Output the [x, y] coordinate of the center of the cell containing the given text.  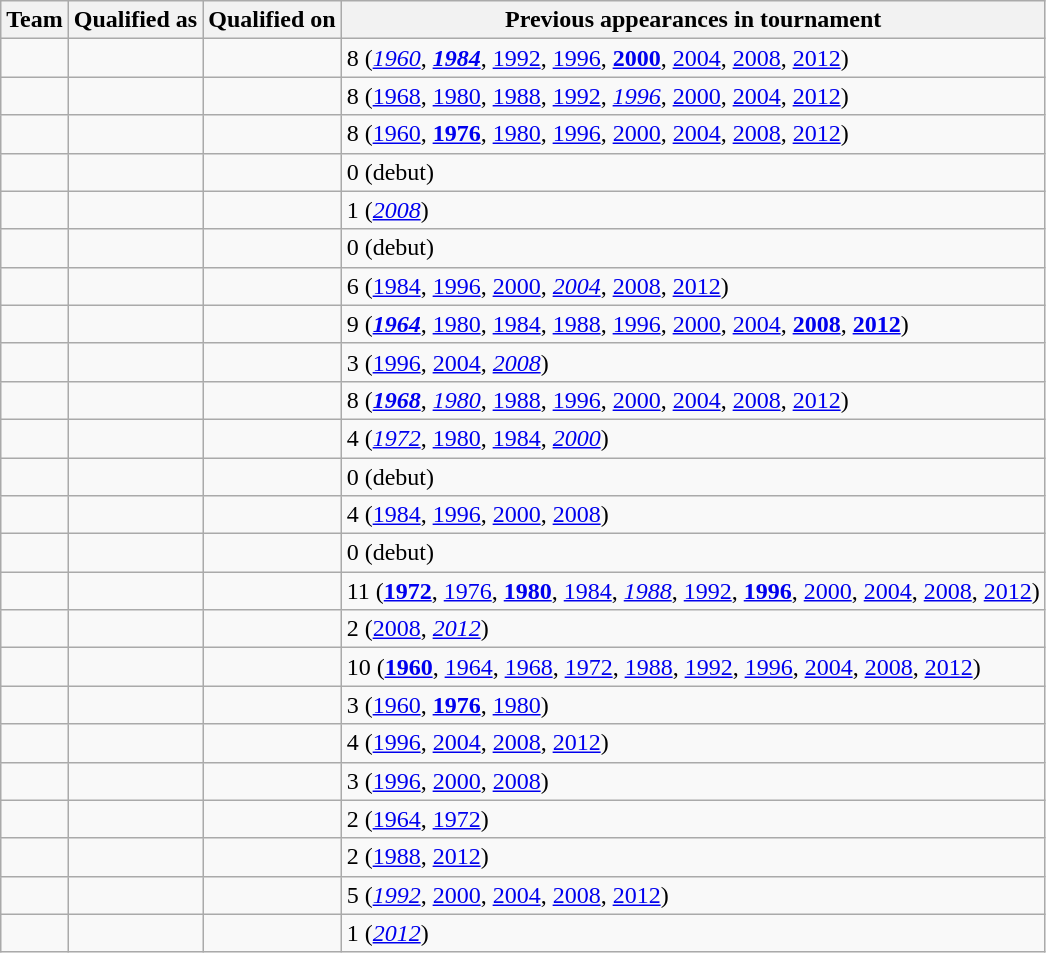
8 (1968, 1980, 1988, 1992, 1996, 2000, 2004, 2012) [693, 96]
5 (1992, 2000, 2004, 2008, 2012) [693, 895]
3 (1996, 2000, 2008) [693, 781]
2 (1988, 2012) [693, 857]
11 (1972, 1976, 1980, 1984, 1988, 1992, 1996, 2000, 2004, 2008, 2012) [693, 591]
9 (1964, 1980, 1984, 1988, 1996, 2000, 2004, 2008, 2012) [693, 324]
Qualified as [135, 20]
10 (1960, 1964, 1968, 1972, 1988, 1992, 1996, 2004, 2008, 2012) [693, 667]
1 (2012) [693, 933]
Team [35, 20]
2 (2008, 2012) [693, 629]
3 (1996, 2004, 2008) [693, 362]
4 (1984, 1996, 2000, 2008) [693, 515]
8 (1960, 1976, 1980, 1996, 2000, 2004, 2008, 2012) [693, 134]
4 (1996, 2004, 2008, 2012) [693, 743]
1 (2008) [693, 210]
8 (1960, 1984, 1992, 1996, 2000, 2004, 2008, 2012) [693, 58]
8 (1968, 1980, 1988, 1996, 2000, 2004, 2008, 2012) [693, 400]
3 (1960, 1976, 1980) [693, 705]
6 (1984, 1996, 2000, 2004, 2008, 2012) [693, 286]
4 (1972, 1980, 1984, 2000) [693, 438]
Previous appearances in tournament [693, 20]
Qualified on [272, 20]
2 (1964, 1972) [693, 819]
